Find where the given text appears and provide that cell's center as (x, y) coordinate. 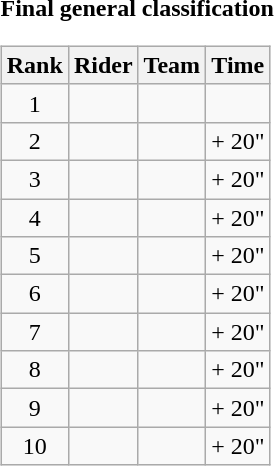
Rider (103, 65)
6 (34, 294)
8 (34, 370)
1 (34, 103)
Rank (34, 65)
3 (34, 179)
9 (34, 408)
2 (34, 141)
4 (34, 217)
Team (172, 65)
5 (34, 256)
7 (34, 332)
Time (238, 65)
10 (34, 446)
